Scan for the cell matching the given text and deliver its (x, y) coordinate at center. 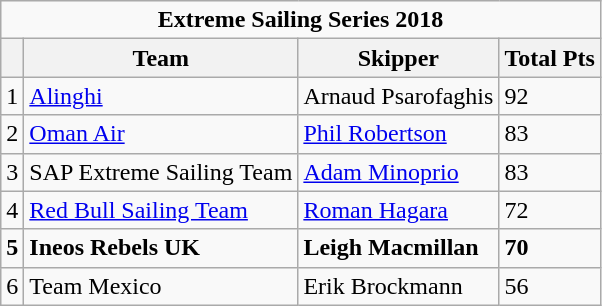
92 (550, 96)
Team Mexico (161, 286)
Oman Air (161, 134)
1 (12, 96)
Leigh Macmillan (398, 248)
72 (550, 210)
Arnaud Psarofaghis (398, 96)
Extreme Sailing Series 2018 (301, 20)
56 (550, 286)
Red Bull Sailing Team (161, 210)
Team (161, 58)
SAP Extreme Sailing Team (161, 172)
Ineos Rebels UK (161, 248)
Erik Brockmann (398, 286)
6 (12, 286)
Total Pts (550, 58)
3 (12, 172)
70 (550, 248)
Alinghi (161, 96)
2 (12, 134)
Phil Robertson (398, 134)
4 (12, 210)
5 (12, 248)
Adam Minoprio (398, 172)
Skipper (398, 58)
Roman Hagara (398, 210)
